Return the [x, y] coordinate for the center point of the cell that contains the specified text.  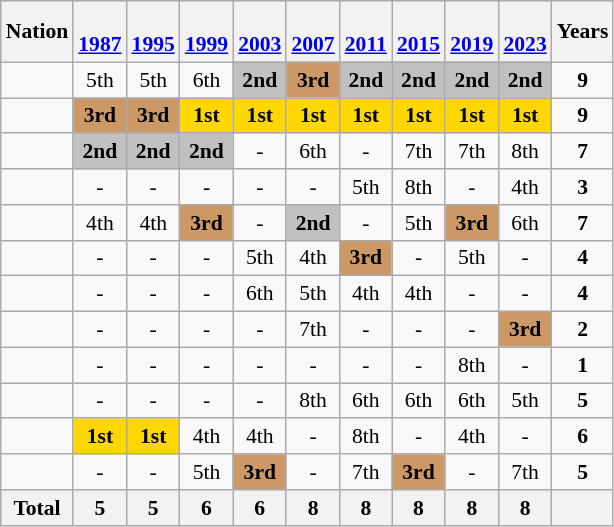
1995 [154, 32]
2015 [418, 32]
1999 [206, 32]
2023 [524, 32]
2019 [472, 32]
2007 [312, 32]
2011 [366, 32]
3 [583, 187]
Total [37, 508]
Nation [37, 32]
2003 [260, 32]
Years [583, 32]
1 [583, 365]
2 [583, 330]
1987 [100, 32]
